Return [X, Y] of the center of cell containing provided text 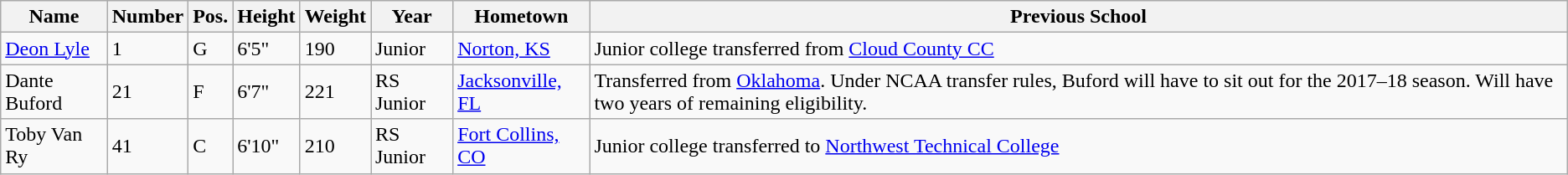
Previous School [1079, 17]
Junior college transferred from Cloud County CC [1079, 49]
Name [54, 17]
6'5" [266, 49]
Jacksonville, FL [521, 92]
6'10" [266, 146]
F [211, 92]
Dante Buford [54, 92]
Fort Collins, CO [521, 146]
1 [147, 49]
Year [411, 17]
Weight [335, 17]
Hometown [521, 17]
21 [147, 92]
Norton, KS [521, 49]
Junior [411, 49]
G [211, 49]
Deon Lyle [54, 49]
C [211, 146]
Number [147, 17]
Toby Van Ry [54, 146]
Junior college transferred to Northwest Technical College [1079, 146]
6'7" [266, 92]
Pos. [211, 17]
Height [266, 17]
210 [335, 146]
41 [147, 146]
221 [335, 92]
190 [335, 49]
